Output the [x, y] coordinate of the center of the cell containing the given text.  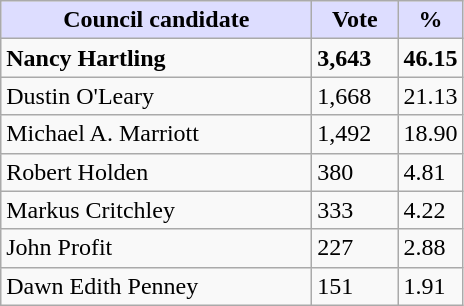
18.90 [430, 134]
4.81 [430, 172]
Dawn Edith Penney [156, 286]
1.91 [430, 286]
% [430, 20]
21.13 [430, 96]
Robert Holden [156, 172]
Michael A. Marriott [156, 134]
Markus Critchley [156, 210]
Vote [355, 20]
1,668 [355, 96]
4.22 [430, 210]
46.15 [430, 58]
John Profit [156, 248]
Nancy Hartling [156, 58]
380 [355, 172]
Council candidate [156, 20]
2.88 [430, 248]
3,643 [355, 58]
151 [355, 286]
Dustin O'Leary [156, 96]
333 [355, 210]
227 [355, 248]
1,492 [355, 134]
